Return the (x, y) coordinate for the center point of the cell that contains the specified text.  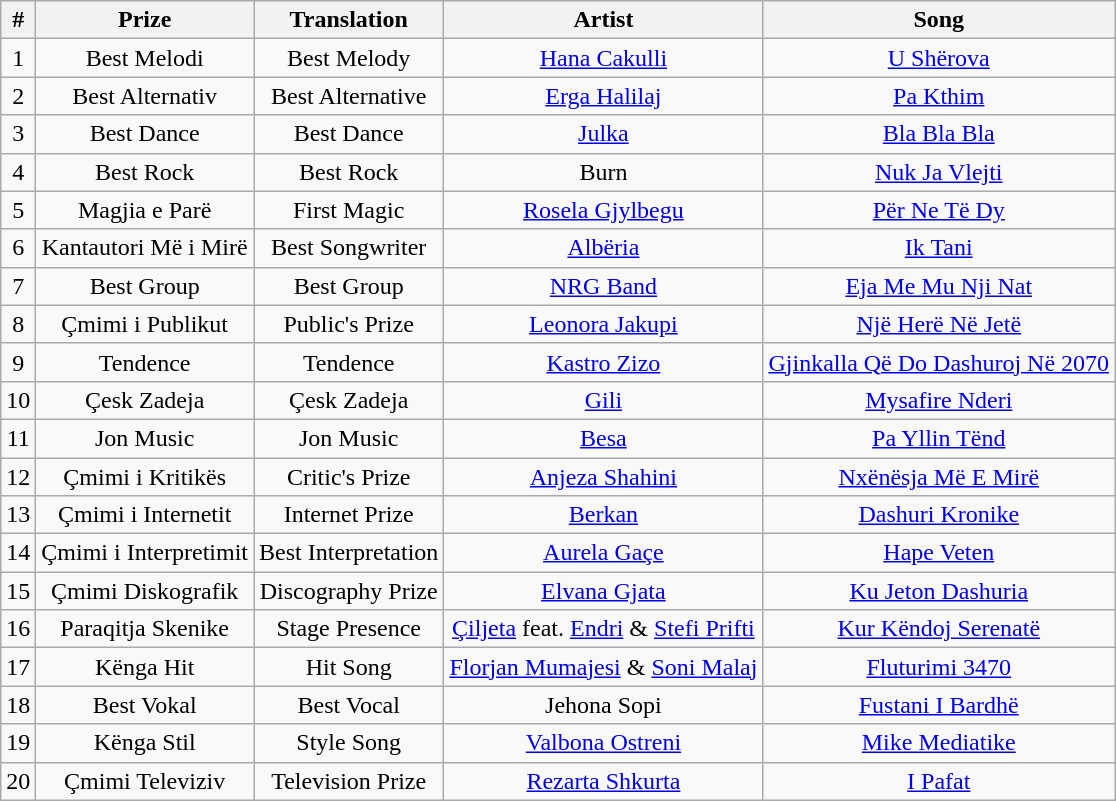
Television Prize (349, 781)
1 (18, 58)
Song (939, 20)
Erga Halilaj (604, 96)
Magjia e Parë (145, 210)
Jehona Sopi (604, 705)
Public's Prize (349, 324)
18 (18, 705)
17 (18, 667)
Internet Prize (349, 515)
Best Melodi (145, 58)
Bla Bla Bla (939, 134)
15 (18, 591)
20 (18, 781)
Çmimi i Kritikës (145, 477)
12 (18, 477)
Translation (349, 20)
Leonora Jakupi (604, 324)
Rosela Gjylbegu (604, 210)
6 (18, 248)
Discography Prize (349, 591)
Çiljeta feat. Endri & Stefi Prifti (604, 629)
Best Melody (349, 58)
16 (18, 629)
Pa Kthim (939, 96)
Dashuri Kronike (939, 515)
Artist (604, 20)
Best Alternativ (145, 96)
Nxënësja Më E Mirë (939, 477)
3 (18, 134)
First Magic (349, 210)
Mike Mediatike (939, 743)
Çmimi Televiziv (145, 781)
Paraqitja Skenike (145, 629)
Aurela Gaçe (604, 553)
Një Herë Në Jetë (939, 324)
4 (18, 172)
Berkan (604, 515)
Critic's Prize (349, 477)
Kënga Stil (145, 743)
Stage Presence (349, 629)
Best Vokal (145, 705)
Kastro Zizo (604, 362)
5 (18, 210)
Best Alternative (349, 96)
I Pafat (939, 781)
Best Vocal (349, 705)
Çmimi i Publikut (145, 324)
Kantautori Më i Mirë (145, 248)
Best Interpretation (349, 553)
Prize (145, 20)
U Shërova (939, 58)
Pa Yllin Tënd (939, 438)
Burn (604, 172)
Gili (604, 400)
8 (18, 324)
Valbona Ostreni (604, 743)
Style Song (349, 743)
10 (18, 400)
Florjan Mumajesi & Soni Malaj (604, 667)
14 (18, 553)
Anjeza Shahini (604, 477)
Hape Veten (939, 553)
Çmimi i Interpretimit (145, 553)
Fluturimi 3470 (939, 667)
Besa (604, 438)
Për Ne Të Dy (939, 210)
Nuk Ja Vlejti (939, 172)
Eja Me Mu Nji Nat (939, 286)
Kur Këndoj Serenatë (939, 629)
Fustani I Bardhë (939, 705)
Mysafire Nderi (939, 400)
Çmimi Diskografik (145, 591)
# (18, 20)
Gjinkalla Që Do Dashuroj Në 2070 (939, 362)
Rezarta Shkurta (604, 781)
2 (18, 96)
Hana Cakulli (604, 58)
Albëria (604, 248)
7 (18, 286)
NRG Band (604, 286)
Julka (604, 134)
9 (18, 362)
Kënga Hit (145, 667)
19 (18, 743)
Çmimi i Internetit (145, 515)
13 (18, 515)
Best Songwriter (349, 248)
Hit Song (349, 667)
Ik Tani (939, 248)
Elvana Gjata (604, 591)
11 (18, 438)
Ku Jeton Dashuria (939, 591)
